Return (x, y) of the center of cell containing provided text 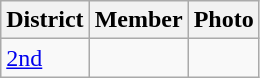
Member (138, 20)
Photo (224, 20)
2nd (45, 58)
District (45, 20)
